Output the [X, Y] coordinate of the center of the cell containing the given text.  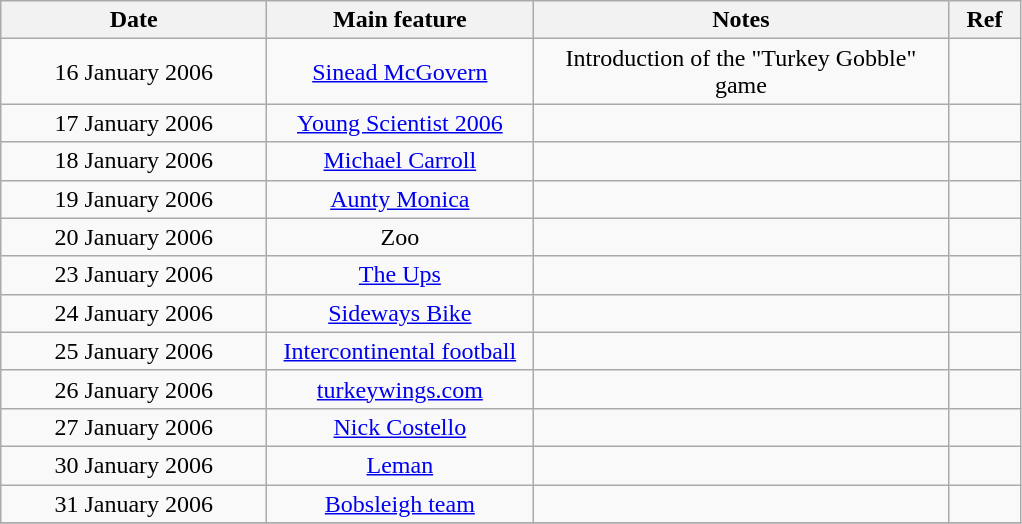
Bobsleigh team [400, 503]
Intercontinental football [400, 351]
Nick Costello [400, 427]
18 January 2006 [134, 161]
Ref [984, 20]
Notes [741, 20]
Sideways Bike [400, 313]
Sinead McGovern [400, 72]
Introduction of the "Turkey Gobble" game [741, 72]
23 January 2006 [134, 275]
Main feature [400, 20]
The Ups [400, 275]
26 January 2006 [134, 389]
17 January 2006 [134, 123]
25 January 2006 [134, 351]
24 January 2006 [134, 313]
Date [134, 20]
Leman [400, 465]
Aunty Monica [400, 199]
Michael Carroll [400, 161]
20 January 2006 [134, 237]
30 January 2006 [134, 465]
Young Scientist 2006 [400, 123]
19 January 2006 [134, 199]
Zoo [400, 237]
turkeywings.com [400, 389]
16 January 2006 [134, 72]
31 January 2006 [134, 503]
27 January 2006 [134, 427]
